Provide the (x, y) coordinate of the cell's center where the given text is located.  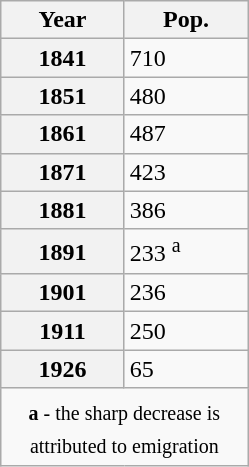
487 (186, 134)
1881 (63, 210)
710 (186, 58)
Pop. (186, 20)
1861 (63, 134)
Year (63, 20)
1901 (63, 293)
236 (186, 293)
250 (186, 331)
1926 (63, 369)
386 (186, 210)
423 (186, 172)
1851 (63, 96)
1891 (63, 252)
65 (186, 369)
1871 (63, 172)
1841 (63, 58)
233 a (186, 252)
a - the sharp decrease is attributed to emigration (124, 427)
1911 (63, 331)
480 (186, 96)
